Find where the given text appears and provide that cell's center as (x, y) coordinate. 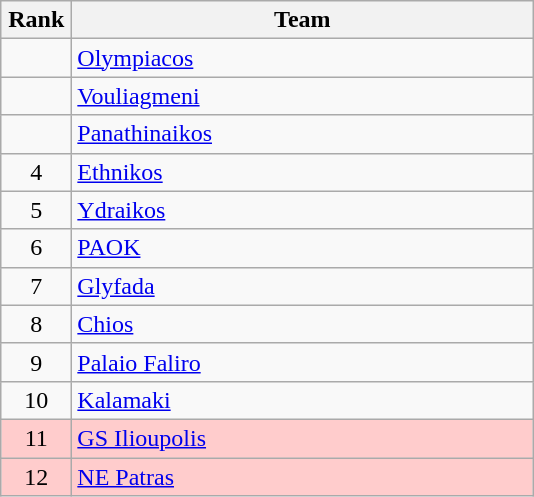
PAOK (302, 248)
Glyfada (302, 286)
6 (36, 248)
5 (36, 210)
Panathinaikos (302, 134)
Ydraikos (302, 210)
10 (36, 400)
Vouliagmeni (302, 96)
12 (36, 477)
Ethnikos (302, 172)
4 (36, 172)
Rank (36, 20)
Chios (302, 324)
Team (302, 20)
11 (36, 438)
7 (36, 286)
8 (36, 324)
Palaio Faliro (302, 362)
GS Ilioupolis (302, 438)
9 (36, 362)
Olympiacos (302, 58)
NE Patras (302, 477)
Kalamaki (302, 400)
